For the text-containing cell, return its midpoint in (x, y) coordinate format. 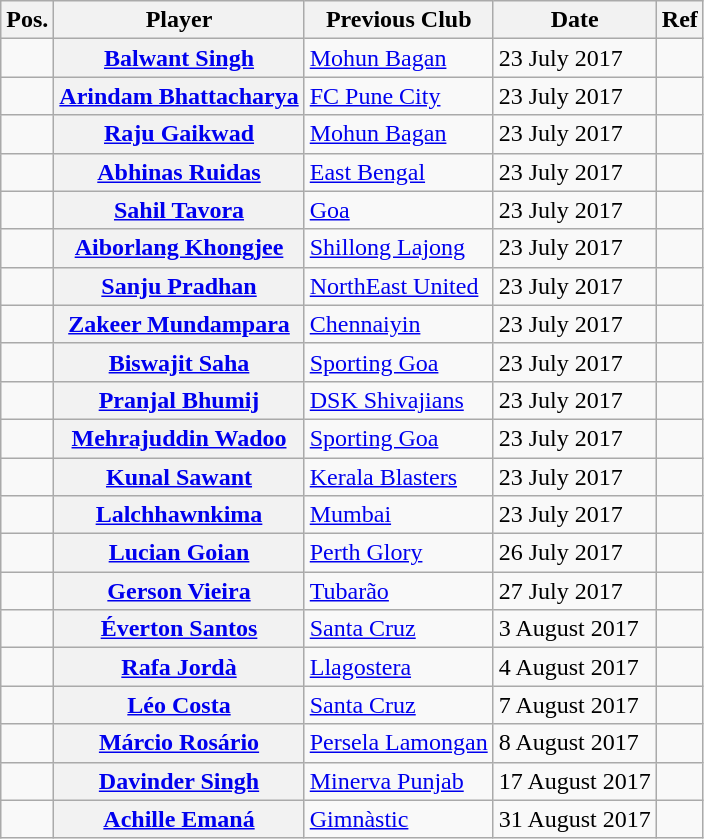
Zakeer Mundampara (179, 324)
Minerva Punjab (398, 781)
17 August 2017 (574, 781)
Perth Glory (398, 553)
Date (574, 20)
Persela Lamongan (398, 743)
Kerala Blasters (398, 477)
Chennaiyin (398, 324)
Shillong Lajong (398, 248)
Player (179, 20)
Márcio Rosário (179, 743)
Gimnàstic (398, 819)
Abhinas Ruidas (179, 172)
Aiborlang Khongjee (179, 248)
8 August 2017 (574, 743)
FC Pune City (398, 96)
Sahil Tavora (179, 210)
Lalchhawnkima (179, 515)
31 August 2017 (574, 819)
3 August 2017 (574, 629)
Mehrajuddin Wadoo (179, 438)
NorthEast United (398, 286)
Pranjal Bhumij (179, 400)
Tubarão (398, 591)
Mumbai (398, 515)
Lucian Goian (179, 553)
Pos. (28, 20)
Rafa Jordà (179, 667)
DSK Shivajians (398, 400)
27 July 2017 (574, 591)
Achille Emaná (179, 819)
Sanju Pradhan (179, 286)
Raju Gaikwad (179, 134)
Arindam Bhattacharya (179, 96)
Éverton Santos (179, 629)
Léo Costa (179, 705)
Davinder Singh (179, 781)
Biswajit Saha (179, 362)
26 July 2017 (574, 553)
7 August 2017 (574, 705)
4 August 2017 (574, 667)
East Bengal (398, 172)
Kunal Sawant (179, 477)
Balwant Singh (179, 58)
Previous Club (398, 20)
Gerson Vieira (179, 591)
Llagostera (398, 667)
Goa (398, 210)
Ref (680, 20)
